From the cell containing the given text, extract its center point as (X, Y) coordinate. 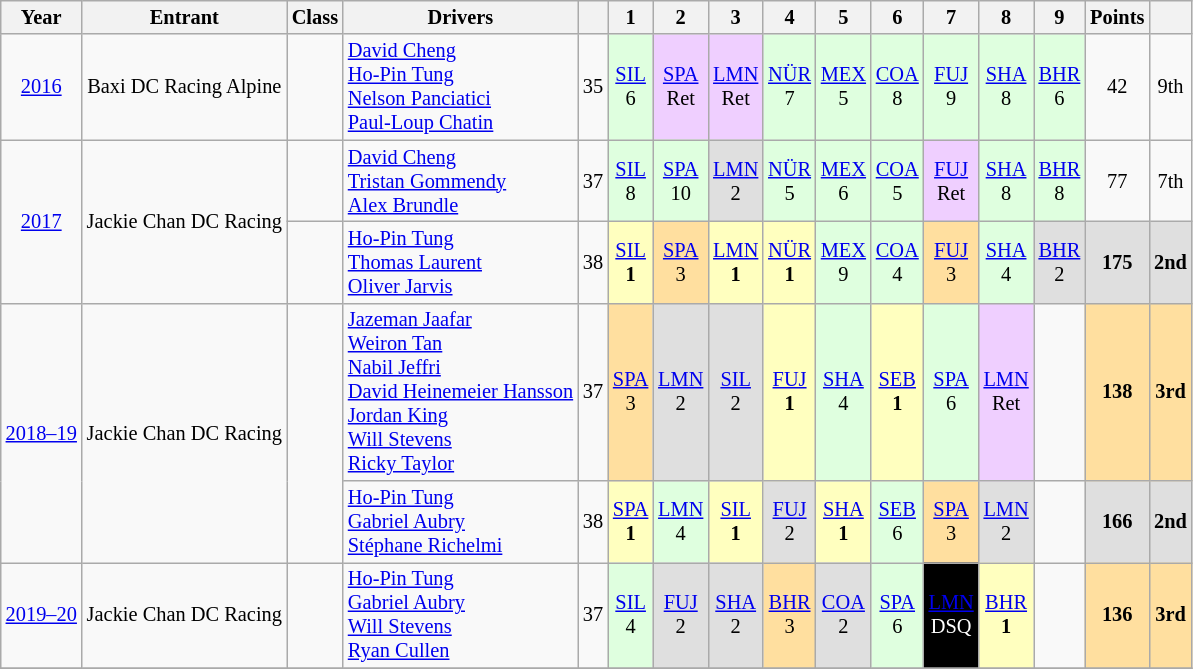
Points (1117, 17)
SIL6 (630, 87)
COA4 (898, 262)
FUJRet (952, 181)
Jazeman Jaafar Weiron Tan Nabil Jeffri David Heinemeier Hansson Jordan King Will Stevens Ricky Taylor (460, 392)
MEX5 (844, 87)
COA2 (844, 615)
BHR8 (1060, 181)
2018–19 (42, 432)
136 (1117, 615)
SPA1 (630, 522)
SHA1 (844, 522)
2019–20 (42, 615)
COA5 (898, 181)
SIL2 (736, 392)
8 (1006, 17)
166 (1117, 522)
MEX6 (844, 181)
77 (1117, 181)
SEB6 (898, 522)
FUJ1 (790, 392)
175 (1117, 262)
6 (898, 17)
Entrant (184, 17)
FUJ3 (952, 262)
SPA10 (680, 181)
SIL4 (630, 615)
2017 (42, 222)
Ho-Pin Tung Thomas Laurent Oliver Jarvis (460, 262)
Year (42, 17)
SIL8 (630, 181)
3 (736, 17)
7 (952, 17)
7th (1170, 181)
Ho-Pin Tung Gabriel Aubry Will Stevens Ryan Cullen (460, 615)
2 (680, 17)
COA8 (898, 87)
Baxi DC Racing Alpine (184, 87)
MEX9 (844, 262)
NÜR1 (790, 262)
BHR2 (1060, 262)
5 (844, 17)
NÜR5 (790, 181)
4 (790, 17)
LMNDSQ (952, 615)
Class (315, 17)
BHR1 (1006, 615)
2016 (42, 87)
BHR6 (1060, 87)
1 (630, 17)
Drivers (460, 17)
LMN4 (680, 522)
SHA2 (736, 615)
42 (1117, 87)
FUJ9 (952, 87)
138 (1117, 392)
9 (1060, 17)
David Cheng Ho-Pin Tung Nelson Panciatici Paul-Loup Chatin (460, 87)
BHR3 (790, 615)
NÜR7 (790, 87)
SPARet (680, 87)
David Cheng Tristan Gommendy Alex Brundle (460, 181)
35 (593, 87)
Ho-Pin Tung Gabriel Aubry Stéphane Richelmi (460, 522)
LMN1 (736, 262)
SEB1 (898, 392)
9th (1170, 87)
